Find where the given text appears and provide that cell's center as (x, y) coordinate. 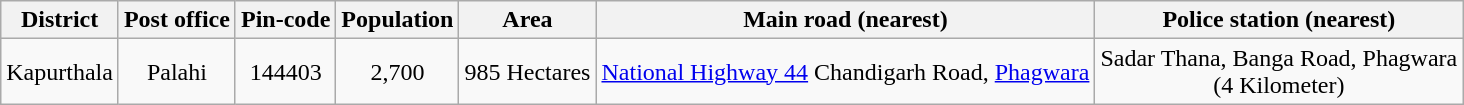
Pin-code (285, 20)
Population (398, 20)
985 Hectares (528, 72)
Police station (nearest) (1279, 20)
Main road (nearest) (846, 20)
District (60, 20)
Palahi (176, 72)
Post office (176, 20)
144403 (285, 72)
Area (528, 20)
Sadar Thana, Banga Road, Phagwara (4 Kilometer) (1279, 72)
National Highway 44 Chandigarh Road, Phagwara (846, 72)
2,700 (398, 72)
Kapurthala (60, 72)
